From the cell containing the given text, extract its center point as (X, Y) coordinate. 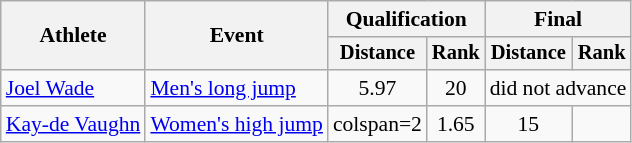
colspan=2 (378, 124)
Event (236, 36)
Final (558, 19)
Athlete (74, 36)
1.65 (456, 124)
did not advance (558, 88)
20 (456, 88)
5.97 (378, 88)
Women's high jump (236, 124)
Joel Wade (74, 88)
15 (528, 124)
Qualification (406, 19)
Kay-de Vaughn (74, 124)
Men's long jump (236, 88)
